Determine the (X, Y) coordinate at the center of the cell enclosing the given text.  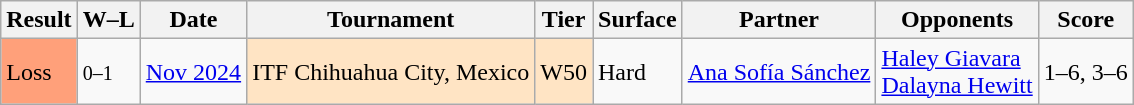
W–L (108, 20)
Surface (637, 20)
1–6, 3–6 (1086, 72)
ITF Chihuahua City, Mexico (391, 72)
Haley Giavara Dalayna Hewitt (957, 72)
Score (1086, 20)
Tournament (391, 20)
Date (193, 20)
W50 (564, 72)
Opponents (957, 20)
Tier (564, 20)
Ana Sofía Sánchez (779, 72)
Loss (39, 72)
Partner (779, 20)
Result (39, 20)
Nov 2024 (193, 72)
Hard (637, 72)
0–1 (108, 72)
